Output the (x, y) coordinate of the center of the cell containing the given text.  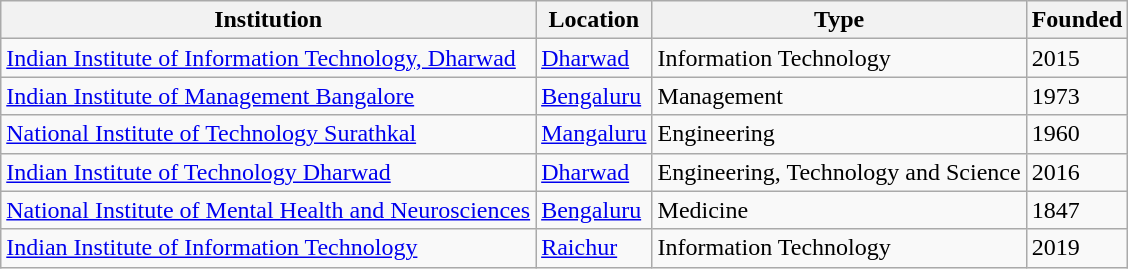
1847 (1077, 210)
Indian Institute of Technology Dharwad (268, 172)
Medicine (839, 210)
Indian Institute of Information Technology (268, 248)
National Institute of Mental Health and Neurosciences (268, 210)
2019 (1077, 248)
Location (594, 20)
2015 (1077, 58)
Type (839, 20)
Mangaluru (594, 134)
Founded (1077, 20)
Engineering, Technology and Science (839, 172)
1973 (1077, 96)
Raichur (594, 248)
2016 (1077, 172)
Engineering (839, 134)
Institution (268, 20)
Management (839, 96)
1960 (1077, 134)
Indian Institute of Information Technology, Dharwad (268, 58)
Indian Institute of Management Bangalore (268, 96)
National Institute of Technology Surathkal (268, 134)
